Pinpoint the cell where the given text exists, returning its (X, Y) midpoint coordinate. 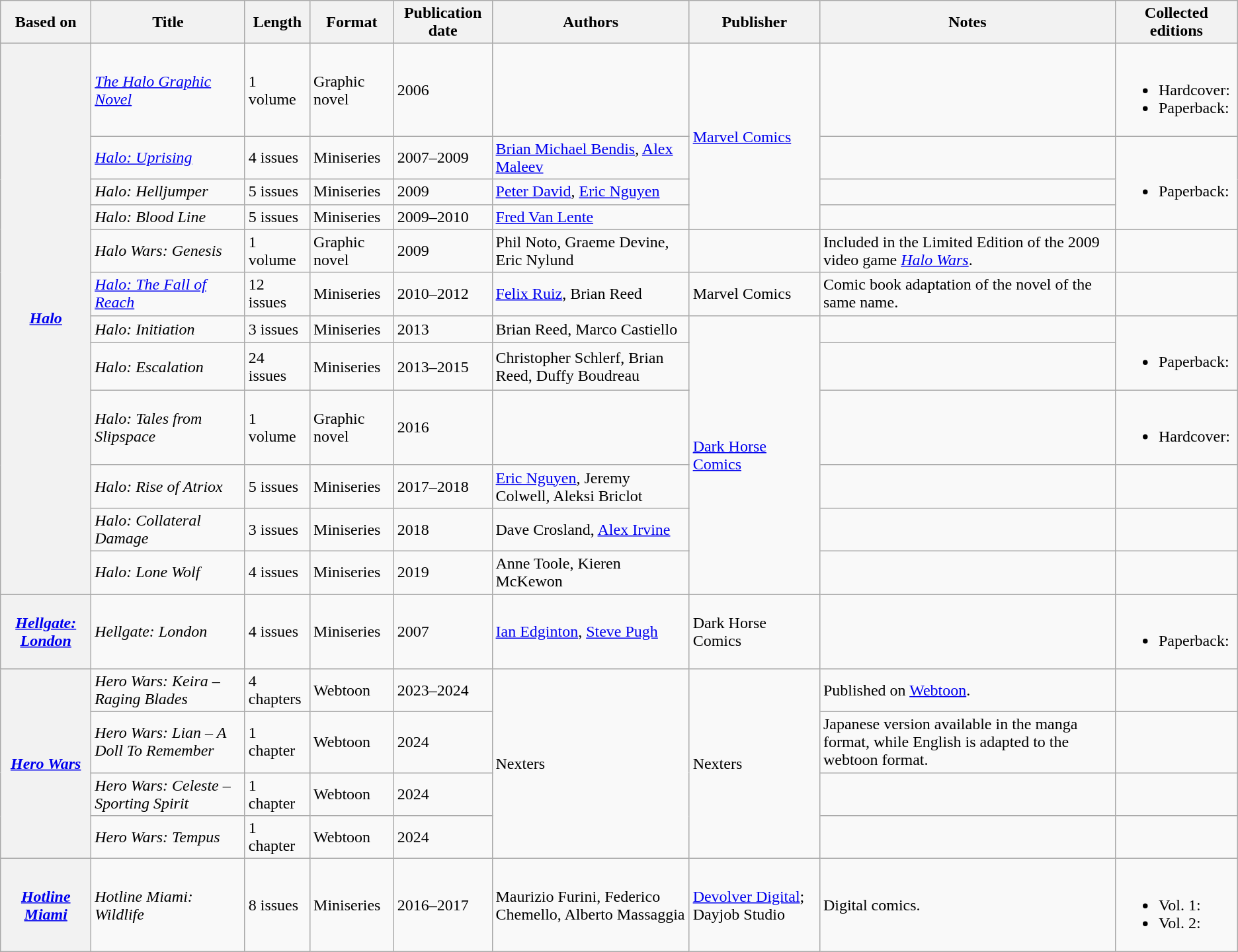
Eric Nguyen, Jeremy Colwell, Aleksi Briclot (591, 487)
Halo: Tales from Slipspace (168, 427)
Felix Ruiz, Brian Reed (591, 294)
Collected editions (1176, 22)
2016–2017 (443, 905)
The Halo Graphic Novel (168, 90)
Hero Wars: Celeste – Sporting Spirit (168, 795)
Halo: Uprising (168, 157)
2009–2010 (443, 217)
2013 (443, 329)
Phil Noto, Graeme Devine, Eric Nylund (591, 251)
Included in the Limited Edition of the 2009 video game Halo Wars. (967, 251)
Digital comics. (967, 905)
2006 (443, 90)
Length (277, 22)
2016 (443, 427)
2017–2018 (443, 487)
Peter David, Eric Nguyen (591, 192)
Halo: Collateral Damage (168, 529)
Publisher (754, 22)
2019 (443, 573)
Halo: Escalation (168, 366)
Format (352, 22)
Publication date (443, 22)
Halo: Lone Wolf (168, 573)
Japanese version available in the manga format, while English is adapted to the webtoon format. (967, 742)
Maurizio Furini, Federico Chemello, Alberto Massaggia (591, 905)
Hero Wars: Lian – A Doll To Remember (168, 742)
Hero Wars: Keira – Raging Blades (168, 690)
Comic book adaptation of the novel of the same name. (967, 294)
Based on (46, 22)
2010–2012 (443, 294)
2023–2024 (443, 690)
8 issues (277, 905)
Christopher Schlerf, Brian Reed, Duffy Boudreau (591, 366)
Published on Webtoon. (967, 690)
Halo: The Fall of Reach (168, 294)
2007 (443, 631)
Hero Wars: Tempus (168, 837)
Halo: Blood Line (168, 217)
Notes (967, 22)
Fred Van Lente (591, 217)
Hero Wars (46, 764)
Halo: Initiation (168, 329)
2018 (443, 529)
Halo: Helljumper (168, 192)
Devolver Digital; Dayjob Studio (754, 905)
Anne Toole, Kieren McKewon (591, 573)
Brian Michael Bendis, Alex Maleev (591, 157)
Dave Crosland, Alex Irvine (591, 529)
Halo: Rise of Atriox (168, 487)
Authors (591, 22)
Vol. 1: Vol. 2: (1176, 905)
2013–2015 (443, 366)
2007–2009 (443, 157)
Hardcover: (1176, 427)
4 chapters (277, 690)
24 issues (277, 366)
Halo Wars: Genesis (168, 251)
Halo (46, 319)
Hotline Miami: Wildlife (168, 905)
Ian Edginton, Steve Pugh (591, 631)
Title (168, 22)
Brian Reed, Marco Castiello (591, 329)
Hardcover: Paperback: (1176, 90)
12 issues (277, 294)
Hotline Miami (46, 905)
